Extract the (x, y) coordinate from the center of the cell holding the provided text.  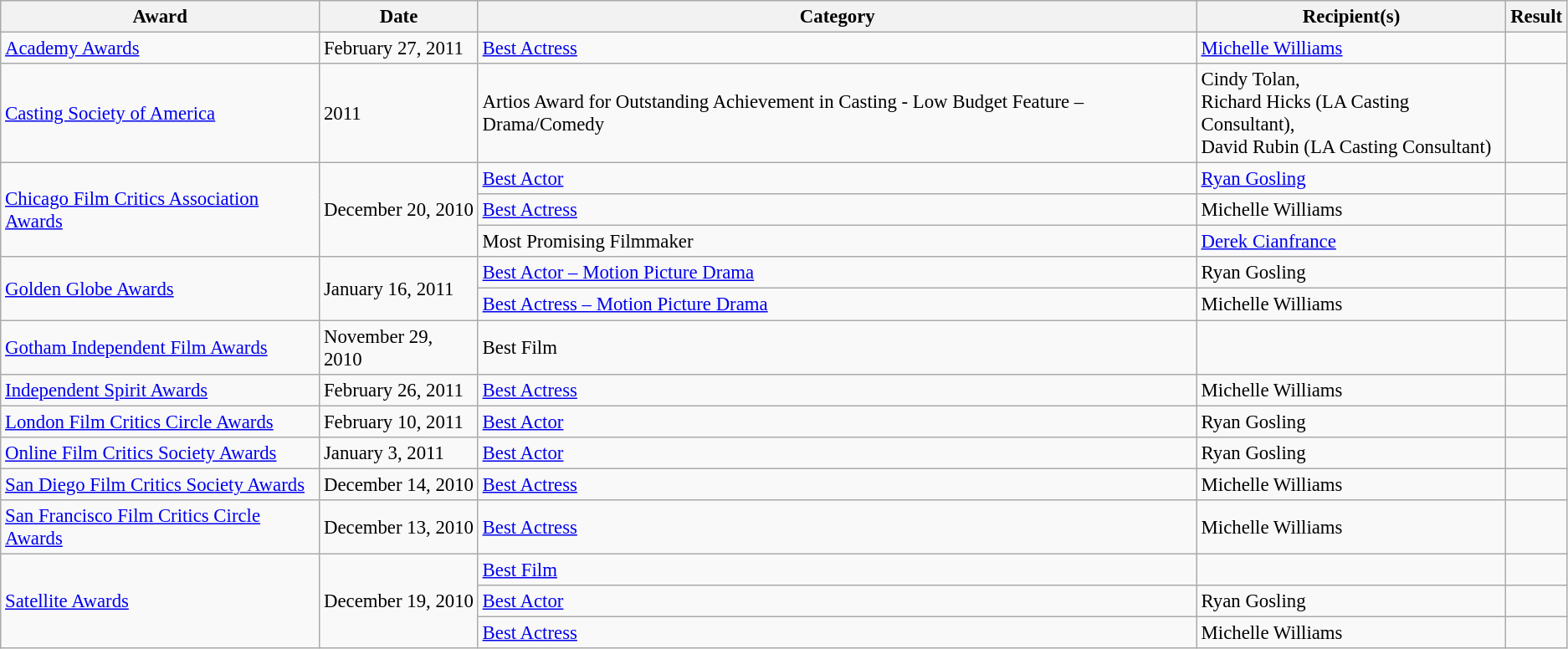
Result (1536, 17)
Category (837, 17)
February 10, 2011 (399, 422)
Derek Cianfrance (1351, 242)
Academy Awards (161, 49)
Gotham Independent Film Awards (161, 348)
Online Film Critics Society Awards (161, 452)
Satellite Awards (161, 600)
Best Actor – Motion Picture Drama (837, 273)
December 20, 2010 (399, 211)
Casting Society of America (161, 114)
Golden Globe Awards (161, 289)
Recipient(s) (1351, 17)
Cindy Tolan, Richard Hicks (LA Casting Consultant), David Rubin (LA Casting Consultant) (1351, 114)
Most Promising Filmmaker (837, 242)
Independent Spirit Awards (161, 390)
December 13, 2010 (399, 527)
January 3, 2011 (399, 452)
December 14, 2010 (399, 484)
San Diego Film Critics Society Awards (161, 484)
Chicago Film Critics Association Awards (161, 211)
December 19, 2010 (399, 600)
January 16, 2011 (399, 289)
Best Actress – Motion Picture Drama (837, 304)
Artios Award for Outstanding Achievement in Casting - Low Budget Feature – Drama/Comedy (837, 114)
Award (161, 17)
San Francisco Film Critics Circle Awards (161, 527)
February 26, 2011 (399, 390)
London Film Critics Circle Awards (161, 422)
Date (399, 17)
February 27, 2011 (399, 49)
2011 (399, 114)
November 29, 2010 (399, 348)
